From the cell containing the given text, extract its center point as [x, y] coordinate. 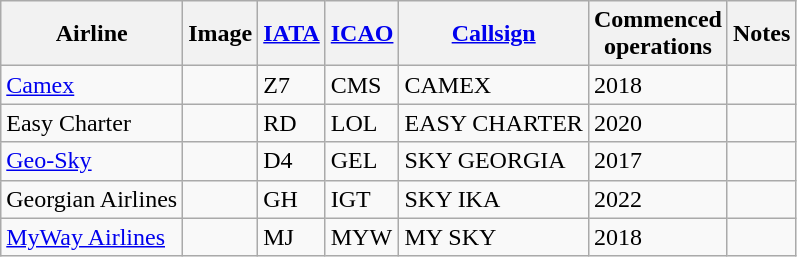
Geo-Sky [92, 161]
Commencedoperations [658, 34]
Camex [92, 85]
MY SKY [494, 237]
SKY GEORGIA [494, 161]
EASY CHARTER [494, 123]
SKY IKA [494, 199]
CMS [362, 85]
GEL [362, 161]
Easy Charter [92, 123]
2017 [658, 161]
D4 [292, 161]
Airline [92, 34]
2020 [658, 123]
Notes [761, 34]
Georgian Airlines [92, 199]
Z7 [292, 85]
Image [220, 34]
IATA [292, 34]
2022 [658, 199]
MYW [362, 237]
MyWay Airlines [92, 237]
Callsign [494, 34]
CAMEX [494, 85]
GH [292, 199]
LOL [362, 123]
ICAO [362, 34]
MJ [292, 237]
RD [292, 123]
IGT [362, 199]
